Capture the cell that displays the provided text and extract its (x, y) central coordinate. 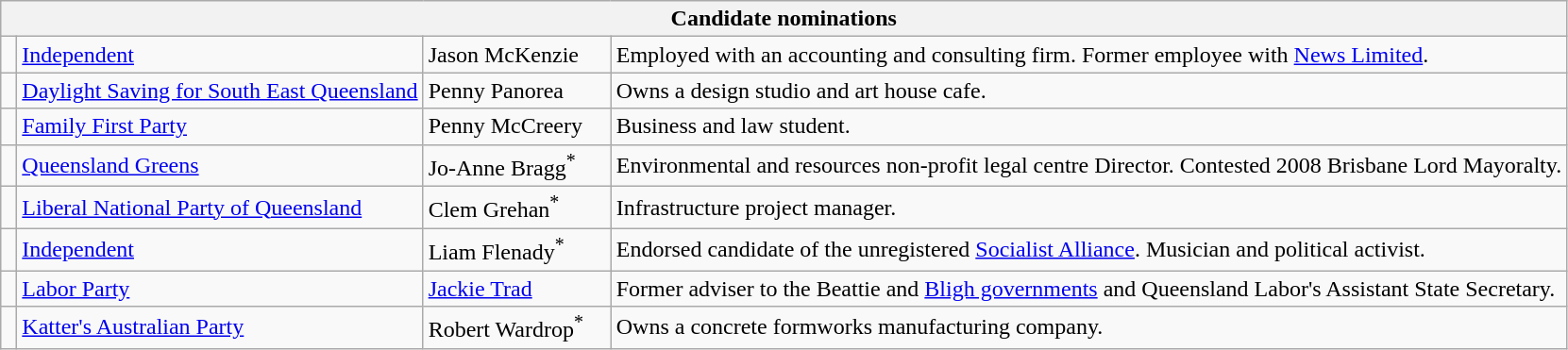
Endorsed candidate of the unregistered Socialist Alliance. Musician and political activist. (1089, 249)
Employed with an accounting and consulting firm. Former employee with News Limited. (1089, 55)
Katter's Australian Party (220, 328)
Jackie Trad (517, 289)
Environmental and resources non-profit legal centre Director. Contested 2008 Brisbane Lord Mayoralty. (1089, 166)
Former adviser to the Beattie and Bligh governments and Queensland Labor's Assistant State Secretary. (1089, 289)
Liberal National Party of Queensland (220, 208)
Labor Party (220, 289)
Penny McCreery (517, 126)
Penny Panorea (517, 91)
Owns a design studio and art house cafe. (1089, 91)
Robert Wardrop* (517, 328)
Queensland Greens (220, 166)
Clem Grehan* (517, 208)
Owns a concrete formworks manufacturing company. (1089, 328)
Jo-Anne Bragg* (517, 166)
Daylight Saving for South East Queensland (220, 91)
Infrastructure project manager. (1089, 208)
Candidate nominations (784, 19)
Jason McKenzie (517, 55)
Family First Party (220, 126)
Liam Flenady* (517, 249)
Business and law student. (1089, 126)
